Identify which cell holds the provided text, then report its (x, y) central coordinate. 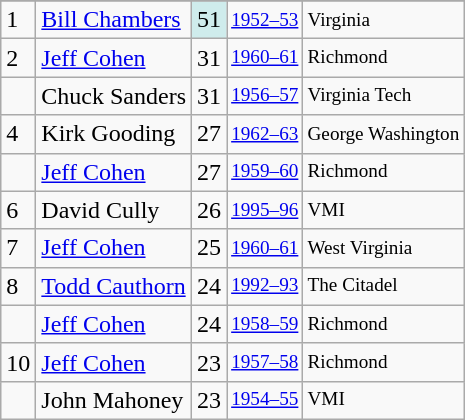
David Cully (114, 210)
1957–58 (265, 362)
1995–96 (265, 210)
1992–93 (265, 286)
Kirk Gooding (114, 134)
1 (18, 20)
1958–59 (265, 324)
Todd Cauthorn (114, 286)
John Mahoney (114, 400)
Virginia (384, 20)
2 (18, 58)
1959–60 (265, 172)
West Virginia (384, 248)
Chuck Sanders (114, 96)
1962–63 (265, 134)
10 (18, 362)
8 (18, 286)
1952–53 (265, 20)
1954–55 (265, 400)
4 (18, 134)
25 (210, 248)
1956–57 (265, 96)
Virginia Tech (384, 96)
51 (210, 20)
George Washington (384, 134)
Bill Chambers (114, 20)
6 (18, 210)
The Citadel (384, 286)
7 (18, 248)
26 (210, 210)
